Find where the given text appears and provide that cell's center as (X, Y) coordinate. 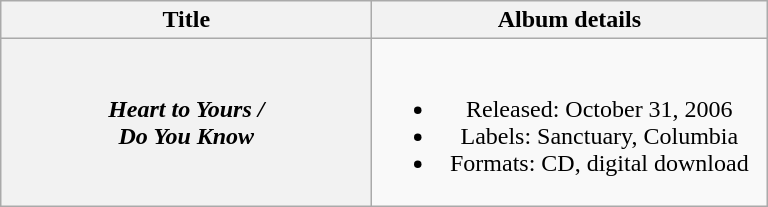
Heart to Yours /Do You Know (186, 122)
Released: October 31, 2006Labels: Sanctuary, ColumbiaFormats: CD, digital download (570, 122)
Title (186, 20)
Album details (570, 20)
